For the text-containing cell, return its midpoint in [X, Y] coordinate format. 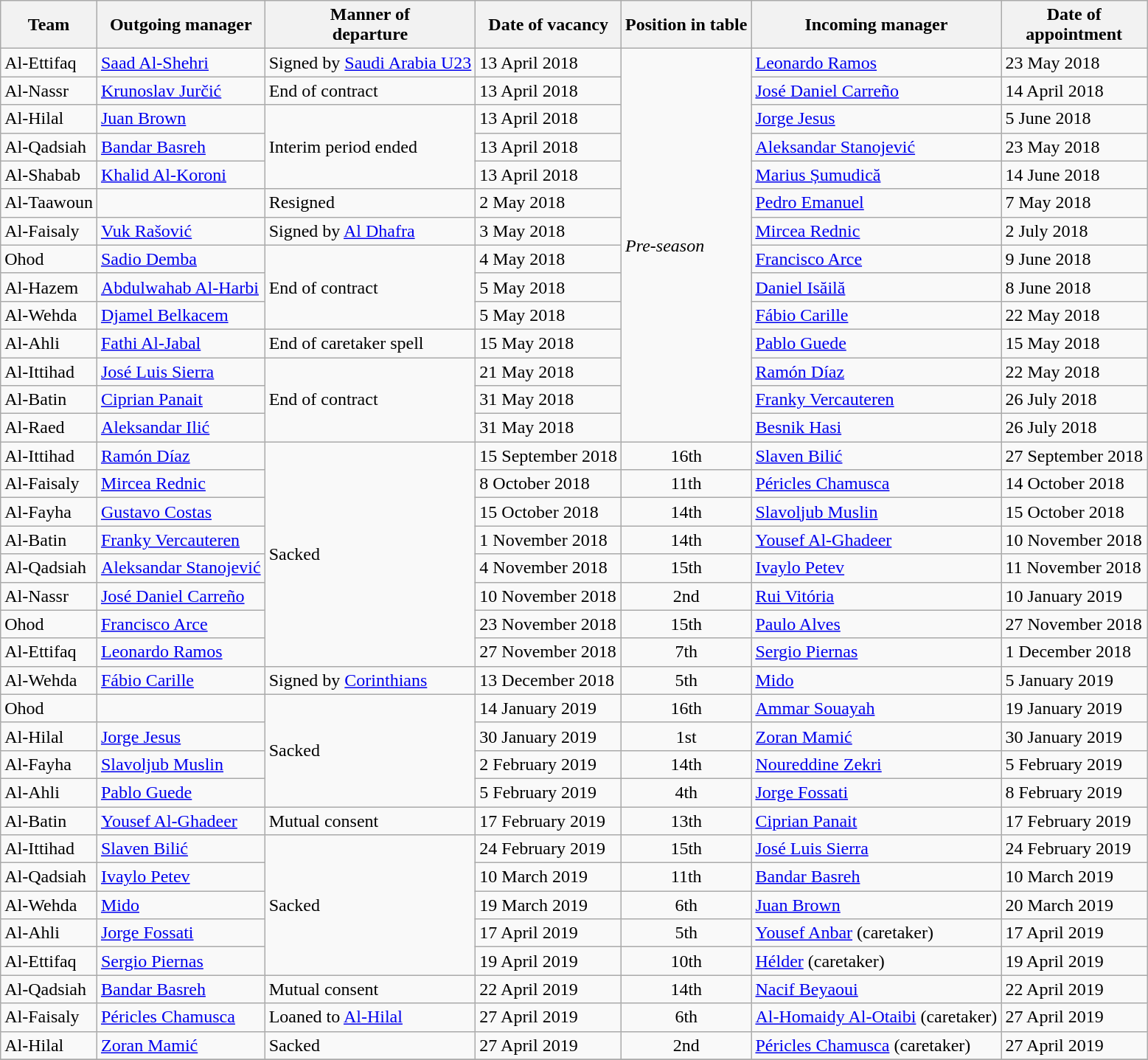
Hélder (caretaker) [876, 961]
8 June 2018 [1074, 287]
15 September 2018 [549, 456]
3 May 2018 [549, 231]
20 March 2019 [1074, 905]
Péricles Chamusca (caretaker) [876, 1045]
2 July 2018 [1074, 231]
Sadio Demba [181, 259]
Outgoing manager [181, 25]
4th [686, 792]
19 March 2019 [549, 905]
Position in table [686, 25]
5 June 2018 [1074, 119]
Al-Hazem [49, 287]
Signed by Al Dhafra [370, 231]
Gustavo Costas [181, 512]
27 September 2018 [1074, 456]
Paulo Alves [876, 624]
7th [686, 652]
1 November 2018 [549, 540]
11 November 2018 [1074, 568]
Date of vacancy [549, 25]
1 December 2018 [1074, 652]
Resigned [370, 203]
Incoming manager [876, 25]
Pedro Emanuel [876, 203]
End of caretaker spell [370, 343]
Ammar Souayah [876, 708]
Al-Shabab [49, 175]
19 January 2019 [1074, 708]
Al-Taawoun [49, 203]
9 June 2018 [1074, 259]
8 February 2019 [1074, 792]
Krunoslav Jurčić [181, 91]
14 April 2018 [1074, 91]
21 May 2018 [549, 371]
Rui Vitória [876, 596]
14 June 2018 [1074, 175]
2 May 2018 [549, 203]
Daniel Isăilă [876, 287]
Al-Raed [49, 428]
Yousef Anbar (caretaker) [876, 933]
Manner ofdeparture [370, 25]
5 January 2019 [1074, 680]
Nacif Beyaoui [876, 989]
7 May 2018 [1074, 203]
4 May 2018 [549, 259]
8 October 2018 [549, 484]
Khalid Al-Koroni [181, 175]
14 October 2018 [1074, 484]
10 January 2019 [1074, 596]
Pre-season [686, 245]
4 November 2018 [549, 568]
Marius Șumudică [876, 175]
23 November 2018 [549, 624]
Date ofappointment [1074, 25]
Djamel Belkacem [181, 315]
Saad Al-Shehri [181, 63]
Team [49, 25]
2 February 2019 [549, 764]
Besnik Hasi [876, 428]
Noureddine Zekri [876, 764]
Signed by Corinthians [370, 680]
14 January 2019 [549, 708]
Vuk Rašović [181, 231]
Signed by Saudi Arabia U23 [370, 63]
13 December 2018 [549, 680]
Al-Homaidy Al-Otaibi (caretaker) [876, 1017]
10th [686, 961]
Fathi Al-Jabal [181, 343]
1st [686, 736]
Loaned to Al-Hilal [370, 1017]
Aleksandar Ilić [181, 428]
13th [686, 821]
Abdulwahab Al-Harbi [181, 287]
Interim period ended [370, 147]
